Scan for the cell matching the given text and deliver its (x, y) coordinate at center. 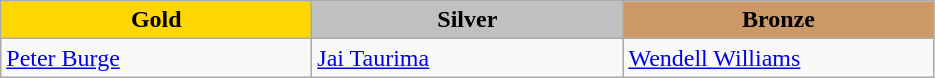
Bronze (778, 20)
Peter Burge (156, 58)
Gold (156, 20)
Silver (468, 20)
Jai Taurima (468, 58)
Wendell Williams (778, 58)
